Return the (X, Y) coordinate for the center point of the cell that contains the specified text.  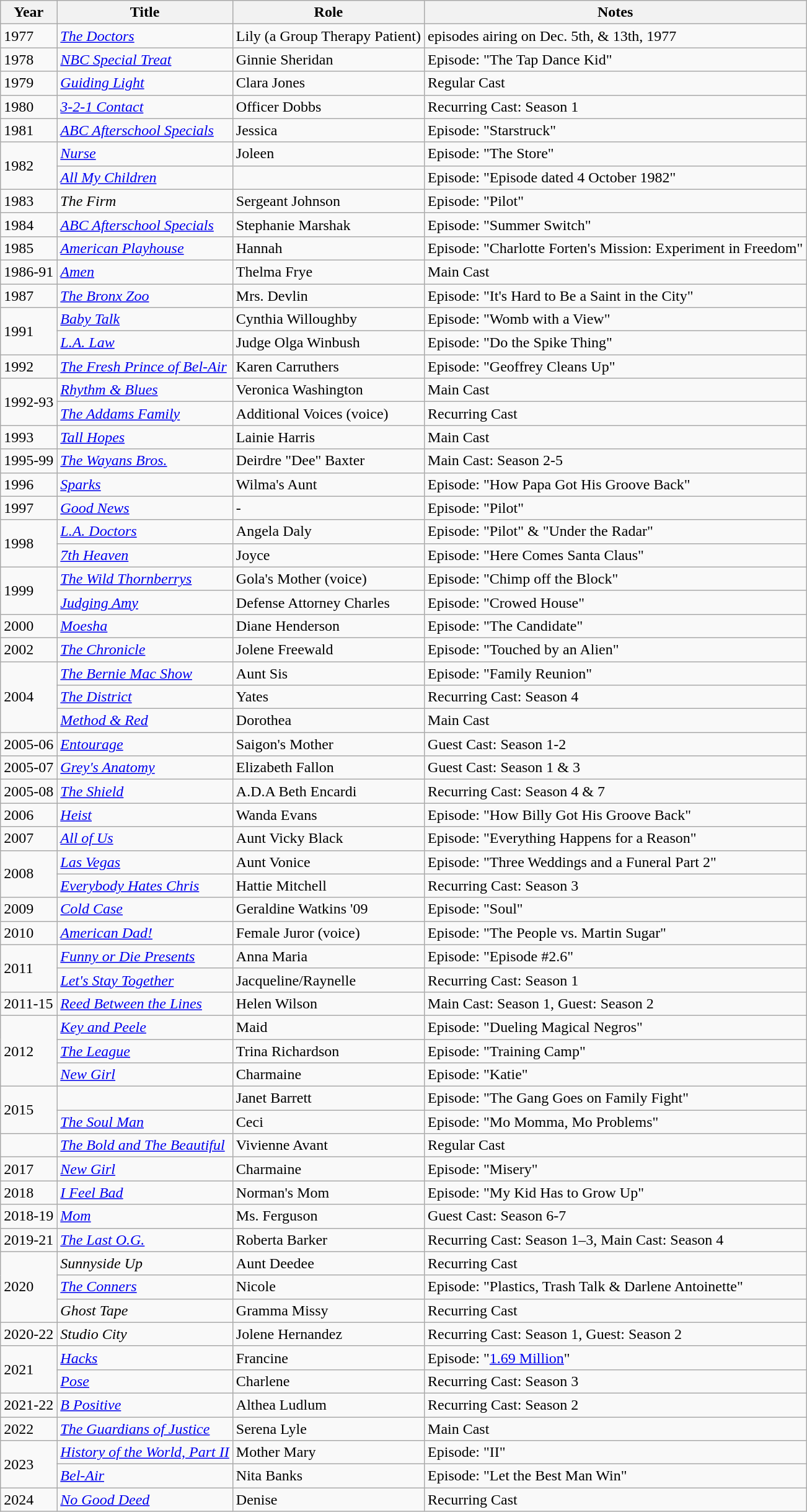
Recurring Cast: Season 1, Guest: Season 2 (615, 1334)
Serena Lyle (329, 1428)
1996 (29, 484)
Nita Banks (329, 1476)
2008 (29, 874)
Episode: "My Kid Has to Grow Up" (615, 1193)
Episode: "Do the Spike Thing" (615, 343)
The League (145, 1051)
1984 (29, 225)
Episode: "It's Hard to Be a Saint in the City" (615, 296)
Guest Cast: Season 6-7 (615, 1216)
Episode: "Episode #2.6" (615, 956)
2012 (29, 1051)
2017 (29, 1169)
Additional Voices (voice) (329, 414)
episodes airing on Dec. 5th, & 13th, 1977 (615, 36)
Jolene Freewald (329, 649)
2005-06 (29, 744)
Episode: "Soul" (615, 909)
Episode: "The Store" (615, 154)
Recurring Cast: Season 4 (615, 697)
1993 (29, 437)
2009 (29, 909)
Judging Amy (145, 602)
1992 (29, 367)
Studio City (145, 1334)
Episode: "Mo Momma, Mo Problems" (615, 1122)
Aunt Vonice (329, 862)
Aunt Sis (329, 673)
Episode: "Starstruck" (615, 130)
1977 (29, 36)
2002 (29, 649)
The Last O.G. (145, 1240)
Episode: "Touched by an Alien" (615, 649)
Recurring Cast: Season 4 & 7 (615, 791)
1985 (29, 248)
Lily (a Group Therapy Patient) (329, 36)
Cynthia Willoughby (329, 319)
Notes (615, 12)
1982 (29, 166)
Bel-Air (145, 1476)
2022 (29, 1428)
Defense Attorney Charles (329, 602)
The Firm (145, 201)
Ginnie Sheridan (329, 60)
2021 (29, 1369)
Elizabeth Fallon (329, 768)
1997 (29, 508)
2020-22 (29, 1334)
2010 (29, 933)
Karen Carruthers (329, 367)
Heist (145, 815)
Veronica Washington (329, 390)
Main Cast: Season 2-5 (615, 461)
Guest Cast: Season 1 & 3 (615, 768)
NBC Special Treat (145, 60)
Ms. Ferguson (329, 1216)
Althea Ludlum (329, 1405)
Norman's Mom (329, 1193)
The Wayans Bros. (145, 461)
L.A. Doctors (145, 531)
Baby Talk (145, 319)
The Doctors (145, 36)
Vivienne Avant (329, 1145)
Episode: "Katie" (615, 1075)
Episode: "Womb with a View" (615, 319)
1986-91 (29, 272)
Las Vegas (145, 862)
Stephanie Marshak (329, 225)
2020 (29, 1287)
Mother Mary (329, 1452)
Episode: "Misery" (615, 1169)
2018 (29, 1193)
L.A. Law (145, 343)
Episode: "The Gang Goes on Family Fight" (615, 1098)
1995-99 (29, 461)
Jacqueline/Raynelle (329, 980)
2024 (29, 1500)
Saigon's Mother (329, 744)
Grey's Anatomy (145, 768)
American Dad! (145, 933)
The Soul Man (145, 1122)
No Good Deed (145, 1500)
History of the World, Part II (145, 1452)
Sunnyside Up (145, 1263)
Guiding Light (145, 83)
Gramma Missy (329, 1310)
Deirdre "Dee" Baxter (329, 461)
Moesha (145, 626)
A.D.A Beth Encardi (329, 791)
3-2-1 Contact (145, 107)
The Bernie Mac Show (145, 673)
The Fresh Prince of Bel-Air (145, 367)
Rhythm & Blues (145, 390)
Joyce (329, 555)
Jessica (329, 130)
Maid (329, 1027)
Recurring Cast: Season 1–3, Main Cast: Season 4 (615, 1240)
The District (145, 697)
Nurse (145, 154)
1992-93 (29, 402)
Episode: "The People vs. Martin Sugar" (615, 933)
Joleen (329, 154)
Helen Wilson (329, 1003)
Tall Hopes (145, 437)
Entourage (145, 744)
Good News (145, 508)
Episode: "Pilot" & "Under the Radar" (615, 531)
Hacks (145, 1358)
Judge Olga Winbush (329, 343)
2006 (29, 815)
Let's Stay Together (145, 980)
2011-15 (29, 1003)
7th Heaven (145, 555)
Episode: "How Papa Got His Groove Back" (615, 484)
The Bold and The Beautiful (145, 1145)
All My Children (145, 177)
American Playhouse (145, 248)
1987 (29, 296)
Lainie Harris (329, 437)
Reed Between the Lines (145, 1003)
Method & Red (145, 721)
The Addams Family (145, 414)
Ceci (329, 1122)
The Chronicle (145, 649)
1998 (29, 543)
Hannah (329, 248)
Yates (329, 697)
The Bronx Zoo (145, 296)
Anna Maria (329, 956)
Episode: "Chimp off the Block" (615, 579)
Trina Richardson (329, 1051)
Episode: "Everything Happens for a Reason" (615, 838)
Funny or Die Presents (145, 956)
1983 (29, 201)
2021-22 (29, 1405)
Janet Barrett (329, 1098)
Aunt Vicky Black (329, 838)
Pose (145, 1381)
Episode: "1.69 Million" (615, 1358)
B Positive (145, 1405)
2007 (29, 838)
Nicole (329, 1287)
The Guardians of Justice (145, 1428)
Episode: "Here Comes Santa Claus" (615, 555)
Episode: "The Candidate" (615, 626)
Cold Case (145, 909)
Episode: "Three Weddings and a Funeral Part 2" (615, 862)
Everybody Hates Chris (145, 886)
The Wild Thornberrys (145, 579)
Clara Jones (329, 83)
Episode: "Charlotte Forten's Mission: Experiment in Freedom" (615, 248)
Episode: "Crowed House" (615, 602)
2004 (29, 696)
Geraldine Watkins '09 (329, 909)
Officer Dobbs (329, 107)
Gola's Mother (voice) (329, 579)
Ghost Tape (145, 1310)
Guest Cast: Season 1-2 (615, 744)
Sergeant Johnson (329, 201)
2019-21 (29, 1240)
Amen (145, 272)
Female Juror (voice) (329, 933)
Main Cast: Season 1, Guest: Season 2 (615, 1003)
2005-07 (29, 768)
Diane Henderson (329, 626)
2005-08 (29, 791)
All of Us (145, 838)
2000 (29, 626)
Thelma Frye (329, 272)
Mrs. Devlin (329, 296)
Aunt Deedee (329, 1263)
1981 (29, 130)
The Conners (145, 1287)
Jolene Hernandez (329, 1334)
- (329, 508)
Roberta Barker (329, 1240)
The Shield (145, 791)
2015 (29, 1110)
1980 (29, 107)
Key and Peele (145, 1027)
Wanda Evans (329, 815)
Francine (329, 1358)
Episode: "Geoffrey Cleans Up" (615, 367)
Denise (329, 1500)
Charlene (329, 1381)
Hattie Mitchell (329, 886)
Episode: "Let the Best Man Win" (615, 1476)
Episode: "How Billy Got His Groove Back" (615, 815)
Mom (145, 1216)
1978 (29, 60)
Episode: "Episode dated 4 October 1982" (615, 177)
1991 (29, 331)
Sparks (145, 484)
2023 (29, 1464)
Title (145, 12)
1999 (29, 590)
Episode: "II" (615, 1452)
Recurring Cast: Season 2 (615, 1405)
I Feel Bad (145, 1193)
2018-19 (29, 1216)
Dorothea (329, 721)
1979 (29, 83)
Episode: "Plastics, Trash Talk & Darlene Antoinette" (615, 1287)
Episode: "Summer Switch" (615, 225)
Year (29, 12)
2011 (29, 968)
Episode: "Family Reunion" (615, 673)
Wilma's Aunt (329, 484)
Episode: "Training Camp" (615, 1051)
Episode: "The Tap Dance Kid" (615, 60)
Angela Daly (329, 531)
Role (329, 12)
Episode: "Dueling Magical Negros" (615, 1027)
